Extract the [x, y] coordinate from the center of the cell holding the provided text.  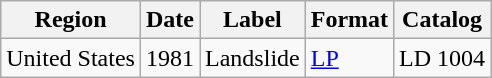
LP [349, 58]
Catalog [442, 20]
United States [71, 58]
1981 [170, 58]
Date [170, 20]
Format [349, 20]
LD 1004 [442, 58]
Region [71, 20]
Landslide [253, 58]
Label [253, 20]
